Locate the cell with the specified text and output its (X, Y) center coordinate. 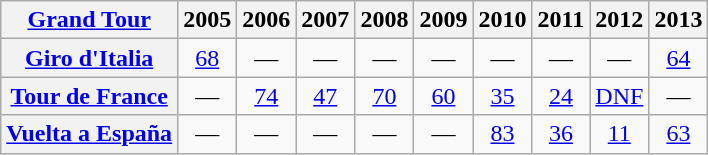
24 (561, 96)
2011 (561, 20)
60 (444, 96)
2010 (502, 20)
Vuelta a España (90, 134)
2012 (620, 20)
DNF (620, 96)
2013 (678, 20)
11 (620, 134)
36 (561, 134)
2007 (326, 20)
83 (502, 134)
63 (678, 134)
Giro d'Italia (90, 58)
74 (266, 96)
64 (678, 58)
68 (208, 58)
Tour de France (90, 96)
2009 (444, 20)
47 (326, 96)
2008 (384, 20)
70 (384, 96)
2006 (266, 20)
2005 (208, 20)
35 (502, 96)
Grand Tour (90, 20)
